Determine the [X, Y] coordinate at the center of the cell enclosing the given text.  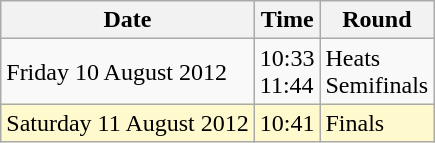
10:41 [287, 123]
Saturday 11 August 2012 [128, 123]
Finals [377, 123]
10:3311:44 [287, 72]
HeatsSemifinals [377, 72]
Date [128, 20]
Friday 10 August 2012 [128, 72]
Round [377, 20]
Time [287, 20]
